Capture the cell that displays the provided text and extract its (x, y) central coordinate. 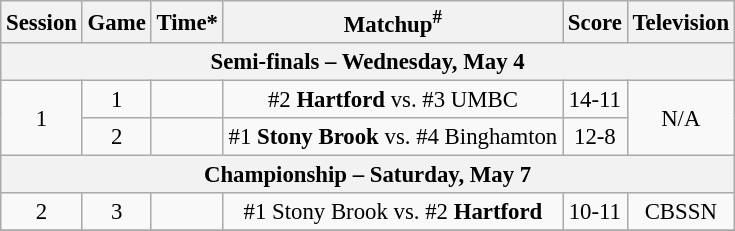
#2 Hartford vs. #3 UMBC (392, 100)
Television (680, 22)
Game (116, 22)
Score (596, 22)
Championship – Saturday, May 7 (368, 175)
Time* (187, 22)
#1 Stony Brook vs. #4 Binghamton (392, 137)
Semi-finals – Wednesday, May 4 (368, 62)
Matchup# (392, 22)
Session (42, 22)
12-8 (596, 137)
2 (116, 137)
14-11 (596, 100)
N/A (680, 118)
